Locate the cell with the specified text and output its (x, y) center coordinate. 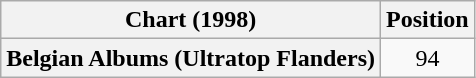
Position (428, 20)
Belgian Albums (Ultratop Flanders) (191, 58)
94 (428, 58)
Chart (1998) (191, 20)
